Identify which cell holds the provided text, then report its (X, Y) central coordinate. 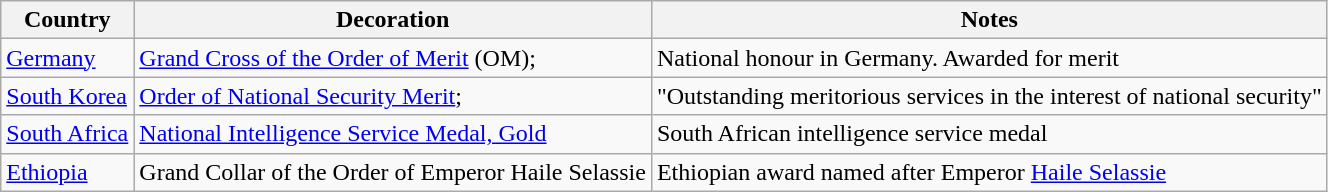
Order of National Security Merit; (393, 96)
Grand Collar of the Order of Emperor Haile Selassie (393, 172)
Ethiopia (68, 172)
National honour in Germany. Awarded for merit (989, 58)
National Intelligence Service Medal, Gold (393, 134)
South Korea (68, 96)
Ethiopian award named after Emperor Haile Selassie (989, 172)
Germany (68, 58)
Country (68, 20)
Decoration (393, 20)
Notes (989, 20)
South Africa (68, 134)
"Outstanding meritorious services in the interest of national security" (989, 96)
Grand Cross of the Order of Merit (OM); (393, 58)
South African intelligence service medal (989, 134)
